For the text-containing cell, return its midpoint in [x, y] coordinate format. 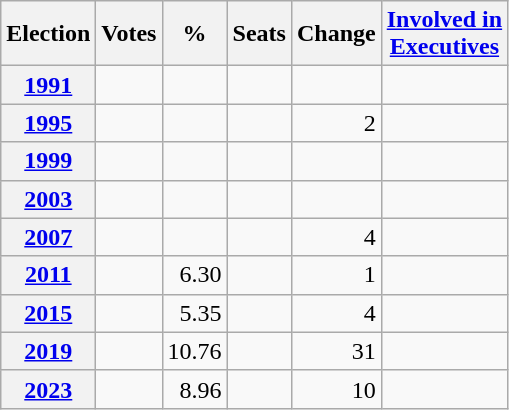
1999 [48, 161]
8.96 [194, 389]
Involved inExecutives [444, 34]
1991 [48, 85]
2007 [48, 237]
% [194, 34]
2019 [48, 351]
1 [336, 275]
10.76 [194, 351]
2011 [48, 275]
Votes [129, 34]
2015 [48, 313]
Change [336, 34]
6.30 [194, 275]
2023 [48, 389]
1995 [48, 123]
5.35 [194, 313]
10 [336, 389]
Seats [259, 34]
2 [336, 123]
31 [336, 351]
2003 [48, 199]
Election [48, 34]
